Scan for the cell matching the given text and deliver its (X, Y) coordinate at center. 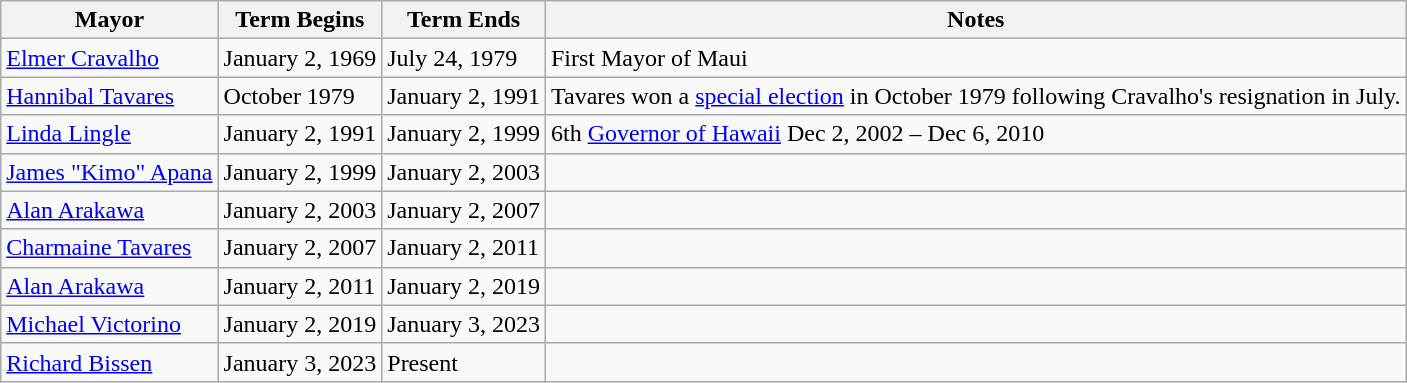
Tavares won a special election in October 1979 following Cravalho's resignation in July. (976, 96)
Present (464, 362)
Notes (976, 20)
First Mayor of Maui (976, 58)
James "Kimo" Apana (110, 172)
Charmaine Tavares (110, 248)
6th Governor of Hawaii Dec 2, 2002 – Dec 6, 2010 (976, 134)
Hannibal Tavares (110, 96)
Term Ends (464, 20)
October 1979 (300, 96)
Michael Victorino (110, 324)
Elmer Cravalho (110, 58)
Richard Bissen (110, 362)
Mayor (110, 20)
Term Begins (300, 20)
January 2, 1969 (300, 58)
Linda Lingle (110, 134)
July 24, 1979 (464, 58)
